From the cell containing the given text, extract its center point as (x, y) coordinate. 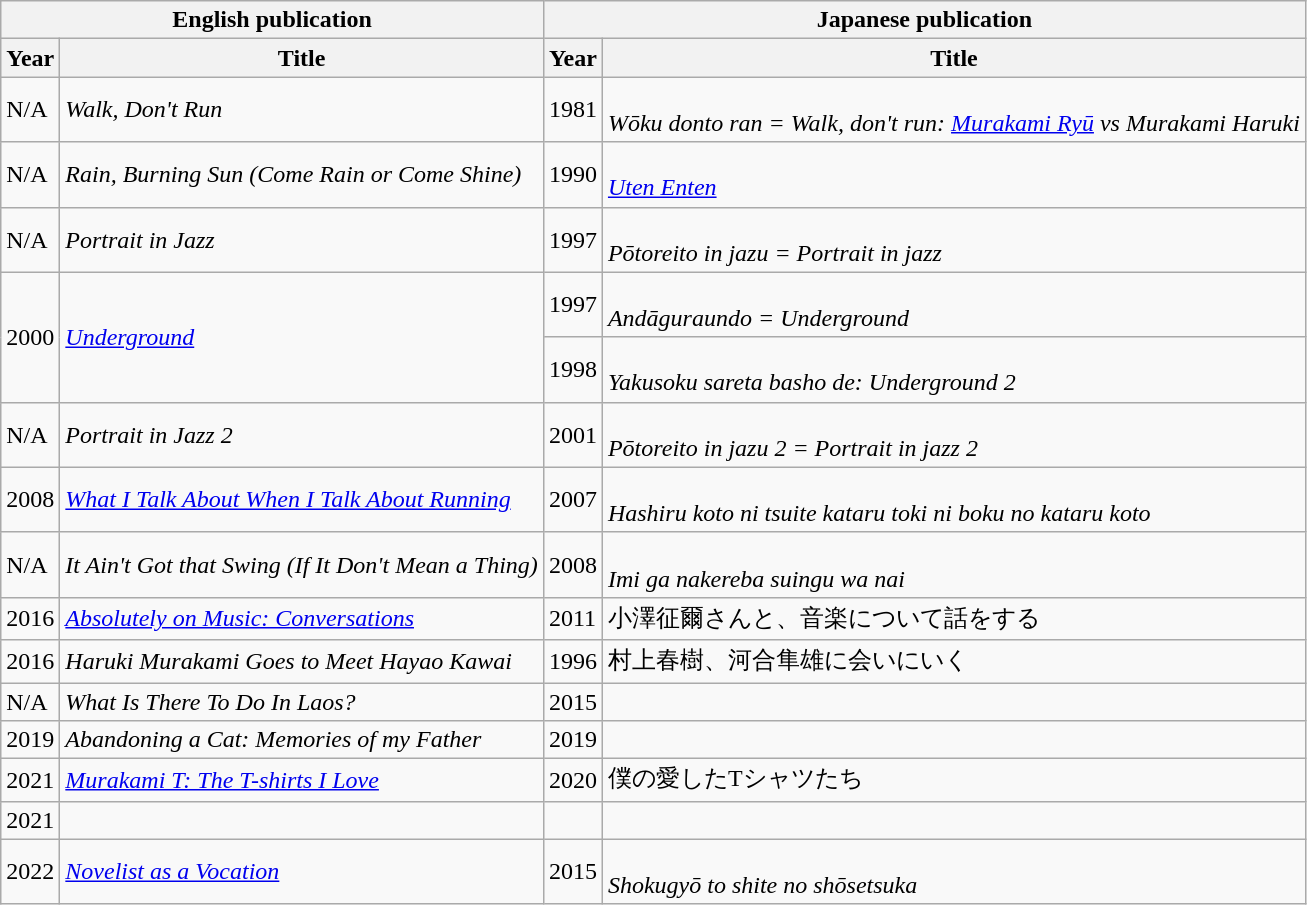
2000 (30, 337)
English publication (272, 20)
2007 (572, 500)
2020 (572, 780)
Imi ga nakereba suingu wa nai (954, 564)
1981 (572, 110)
Haruki Murakami Goes to Meet Hayao Kawai (302, 662)
Absolutely on Music: Conversations (302, 618)
2011 (572, 618)
Japanese publication (924, 20)
Portrait in Jazz 2 (302, 434)
僕の愛したTシャツたち (954, 780)
Murakami T: The T-shirts I Love (302, 780)
It Ain't Got that Swing (If It Don't Mean a Thing) (302, 564)
Shokugyō to shite no shōsetsuka (954, 872)
村上春樹、河合隼雄に会いにいく (954, 662)
Pōtoreito in jazu 2 = Portrait in jazz 2 (954, 434)
1996 (572, 662)
Walk, Don't Run (302, 110)
1990 (572, 174)
What Is There To Do In Laos? (302, 701)
Novelist as a Vocation (302, 872)
Uten Enten (954, 174)
小澤征爾さんと、音楽について話をする (954, 618)
Hashiru koto ni tsuite kataru toki ni boku no kataru koto (954, 500)
Portrait in Jazz (302, 240)
Abandoning a Cat: Memories of my Father (302, 740)
2022 (30, 872)
1998 (572, 370)
What I Talk About When I Talk About Running (302, 500)
Rain, Burning Sun (Come Rain or Come Shine) (302, 174)
Pōtoreito in jazu = Portrait in jazz (954, 240)
Underground (302, 337)
Yakusoku sareta basho de: Underground 2 (954, 370)
2001 (572, 434)
Andāguraundo = Underground (954, 304)
Wōku donto ran = Walk, don't run: Murakami Ryū vs Murakami Haruki (954, 110)
